Return the (x, y) coordinate for the center point of the cell that contains the specified text.  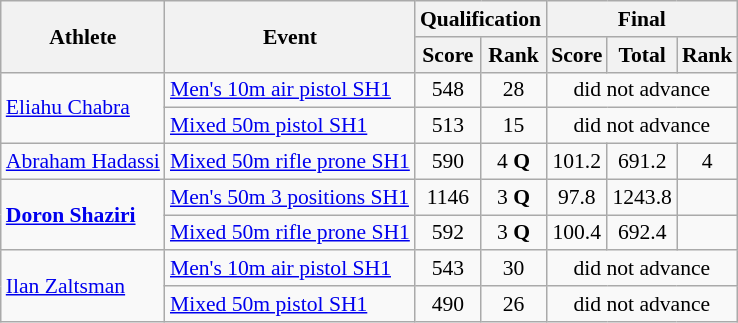
Abraham Hadassi (83, 162)
692.4 (642, 233)
543 (448, 269)
592 (448, 233)
513 (448, 126)
Eliahu Chabra (83, 108)
Final (642, 19)
26 (514, 304)
Athlete (83, 36)
97.8 (576, 197)
30 (514, 269)
548 (448, 90)
691.2 (642, 162)
15 (514, 126)
490 (448, 304)
100.4 (576, 233)
4 (708, 162)
28 (514, 90)
Ilan Zaltsman (83, 286)
4 Q (514, 162)
101.2 (576, 162)
590 (448, 162)
Event (290, 36)
Men's 50m 3 positions SH1 (290, 197)
1243.8 (642, 197)
Doron Shaziri (83, 214)
Total (642, 55)
1146 (448, 197)
Qualification (480, 19)
